Return [x, y] of the center of cell containing provided text 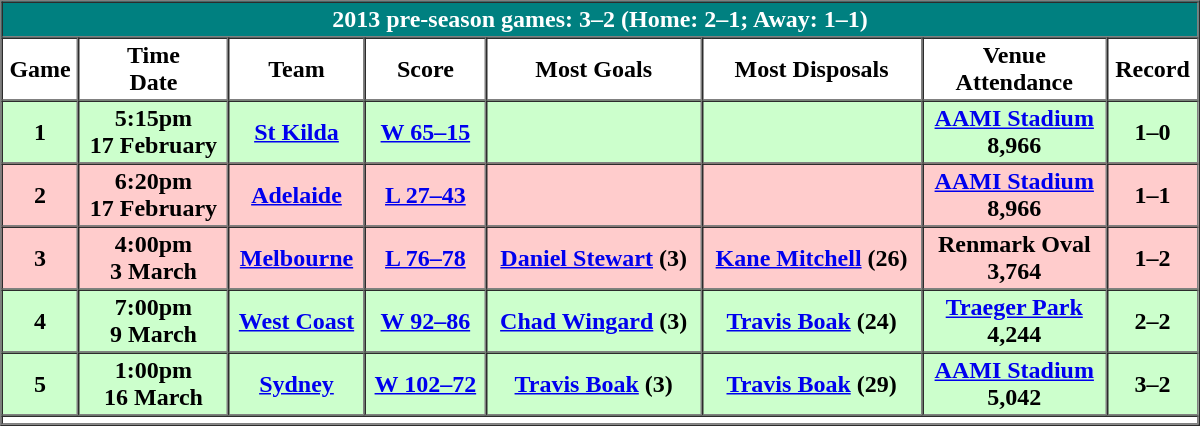
Most Goals [594, 70]
Chad Wingard (3) [594, 322]
Melbourne [296, 258]
Travis Boak (29) [812, 384]
W 102–72 [426, 384]
Travis Boak (3) [594, 384]
5:15pm17 February [154, 132]
Kane Mitchell (26) [812, 258]
5 [40, 384]
Sydney [296, 384]
AAMI Stadium5,042 [1014, 384]
L 76–78 [426, 258]
4:00pm3 March [154, 258]
Most Disposals [812, 70]
W 65–15 [426, 132]
Game [40, 70]
3–2 [1153, 384]
West Coast [296, 322]
1–1 [1153, 196]
6:20pm17 February [154, 196]
2013 pre-season games: 3–2 (Home: 2–1; Away: 1–1) [600, 20]
Traeger Park4,244 [1014, 322]
TimeDate [154, 70]
1 [40, 132]
Record [1153, 70]
Daniel Stewart (3) [594, 258]
2 [40, 196]
Score [426, 70]
1:00pm16 March [154, 384]
2–2 [1153, 322]
1–0 [1153, 132]
VenueAttendance [1014, 70]
Adelaide [296, 196]
L 27–43 [426, 196]
St Kilda [296, 132]
Travis Boak (24) [812, 322]
Team [296, 70]
4 [40, 322]
7:00pm9 March [154, 322]
1–2 [1153, 258]
W 92–86 [426, 322]
Renmark Oval3,764 [1014, 258]
3 [40, 258]
